Capture the cell that displays the provided text and extract its [x, y] central coordinate. 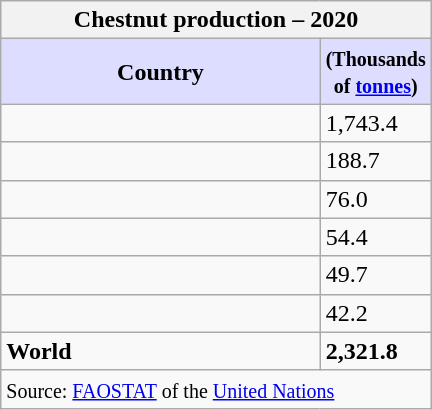
1,743.4 [376, 123]
Source: FAOSTAT of the United Nations [216, 389]
Chestnut production – 2020 [216, 20]
Country [160, 72]
76.0 [376, 199]
49.7 [376, 275]
(Thousands of tonnes) [376, 72]
World [160, 351]
2,321.8 [376, 351]
42.2 [376, 313]
54.4 [376, 237]
188.7 [376, 161]
